Detect which cell encompasses the target text, then output its [X, Y] center coordinate. 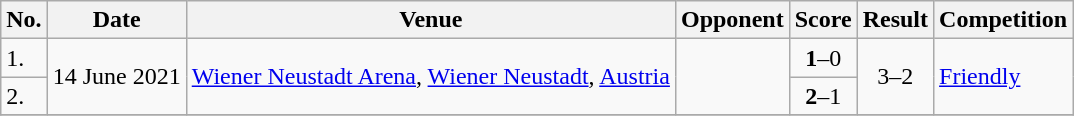
Wiener Neustadt Arena, Wiener Neustadt, Austria [430, 77]
Opponent [732, 20]
Date [116, 20]
Friendly [1004, 77]
3–2 [895, 77]
Venue [430, 20]
Competition [1004, 20]
No. [24, 20]
Result [895, 20]
2–1 [823, 96]
14 June 2021 [116, 77]
2. [24, 96]
1–0 [823, 58]
1. [24, 58]
Score [823, 20]
